Identify which cell holds the provided text, then report its (X, Y) central coordinate. 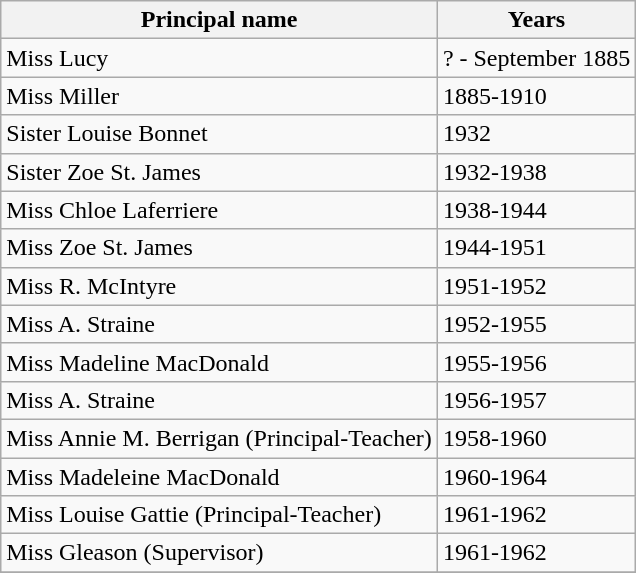
Miss Lucy (220, 58)
Miss Gleason (Supervisor) (220, 553)
Sister Louise Bonnet (220, 134)
1958-1960 (536, 438)
Miss Zoe St. James (220, 248)
1932 (536, 134)
Miss Chloe Laferriere (220, 210)
1885-1910 (536, 96)
1938-1944 (536, 210)
1955-1956 (536, 362)
Miss Madeline MacDonald (220, 362)
Principal name (220, 20)
1952-1955 (536, 324)
Years (536, 20)
1944-1951 (536, 248)
1960-1964 (536, 477)
1932-1938 (536, 172)
? - September 1885 (536, 58)
Miss R. McIntyre (220, 286)
Sister Zoe St. James (220, 172)
Miss Madeleine MacDonald (220, 477)
1956-1957 (536, 400)
Miss Annie M. Berrigan (Principal-Teacher) (220, 438)
1951-1952 (536, 286)
Miss Louise Gattie (Principal-Teacher) (220, 515)
Miss Miller (220, 96)
